Extract the [X, Y] coordinate from the center of the cell holding the provided text.  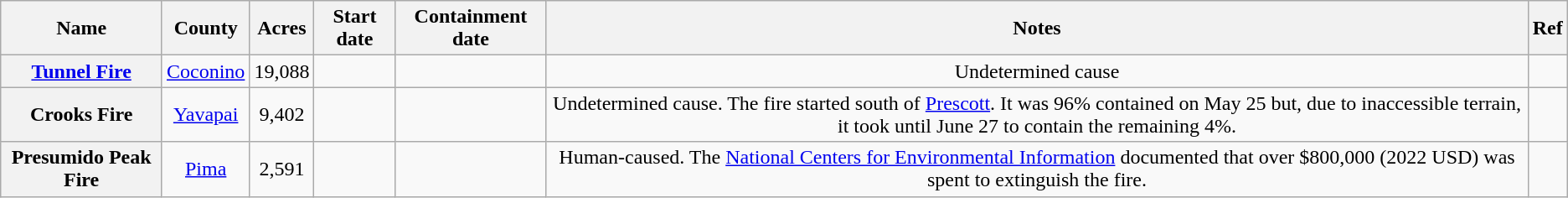
19,088 [281, 71]
Crooks Fire [82, 114]
Notes [1037, 29]
Human-caused. The National Centers for Environmental Information documented that over $800,000 (2022 USD) was spent to extinguish the fire. [1037, 169]
Tunnel Fire [82, 71]
2,591 [281, 169]
Containment date [471, 29]
Coconino [205, 71]
Pima [205, 169]
County [205, 29]
Yavapai [205, 114]
Name [82, 29]
Presumido Peak Fire [82, 169]
Undetermined cause [1037, 71]
9,402 [281, 114]
Acres [281, 29]
Ref [1548, 29]
Start date [355, 29]
